Locate the cell with the specified text and output its (X, Y) center coordinate. 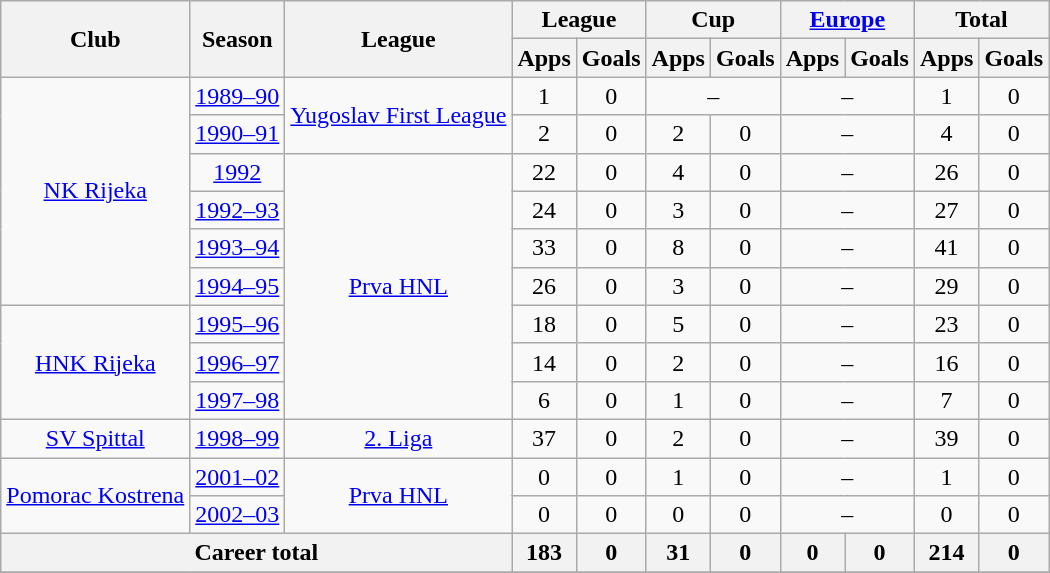
1989–90 (238, 96)
37 (544, 438)
Yugoslav First League (398, 115)
Club (96, 39)
183 (544, 553)
1994–95 (238, 286)
1998–99 (238, 438)
31 (678, 553)
24 (544, 210)
Europe (847, 20)
Pomorac Kostrena (96, 496)
2. Liga (398, 438)
27 (946, 210)
Season (238, 39)
2001–02 (238, 477)
23 (946, 324)
41 (946, 248)
1995–96 (238, 324)
2002–03 (238, 515)
NK Rijeka (96, 191)
Career total (256, 553)
5 (678, 324)
1996–97 (238, 362)
Total (981, 20)
8 (678, 248)
1997–98 (238, 400)
39 (946, 438)
HNK Rijeka (96, 362)
1992–93 (238, 210)
1993–94 (238, 248)
6 (544, 400)
SV Spittal (96, 438)
1990–91 (238, 134)
214 (946, 553)
29 (946, 286)
22 (544, 172)
14 (544, 362)
16 (946, 362)
7 (946, 400)
Cup (713, 20)
33 (544, 248)
18 (544, 324)
1992 (238, 172)
